Search for the cell housing the specified text and yield its [X, Y] center coordinate. 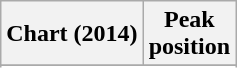
Peakposition [189, 34]
Chart (2014) [72, 34]
